Scan for the cell matching the given text and deliver its (x, y) coordinate at center. 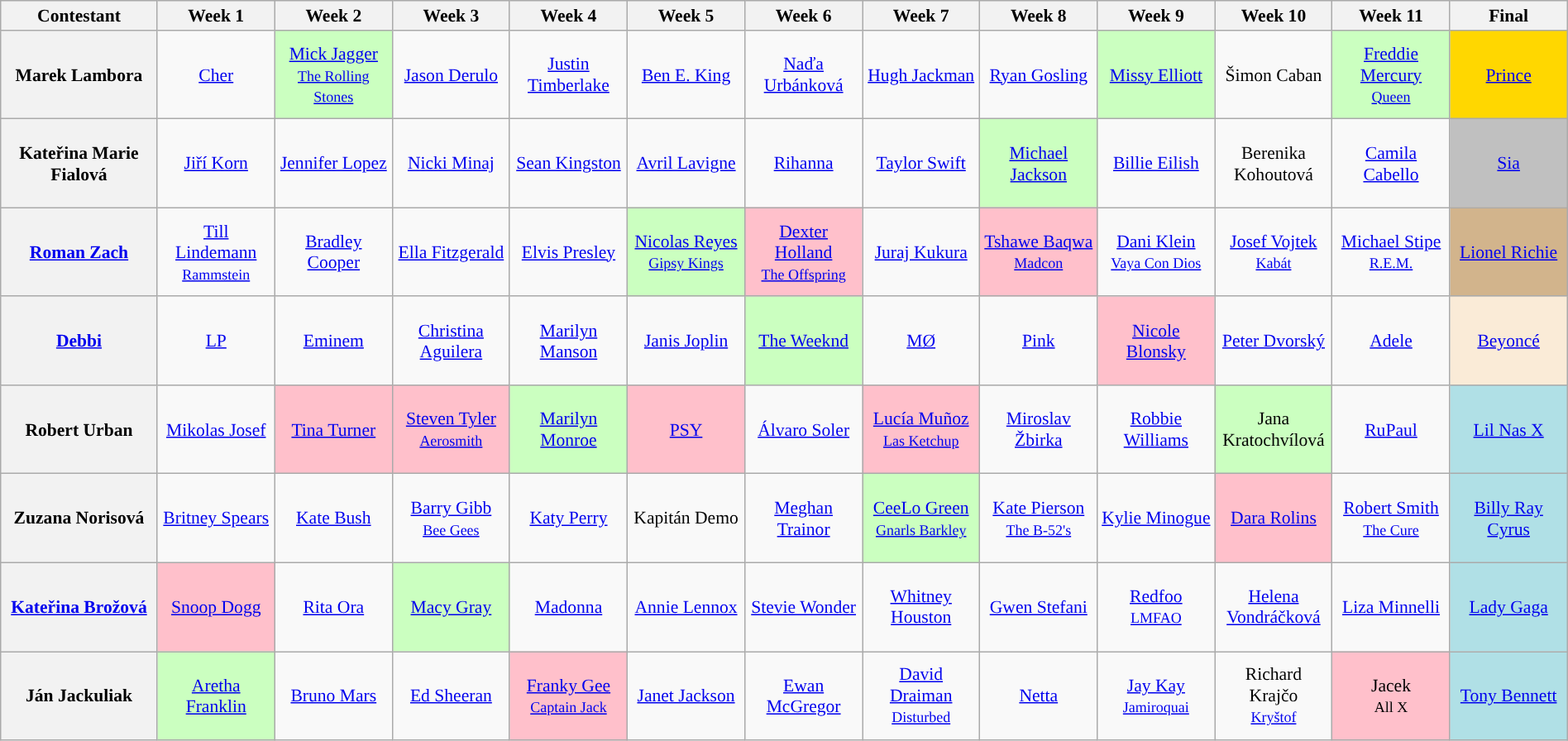
Marilyn Manson (568, 341)
Bradley Cooper (333, 251)
Liza Minnelli (1391, 607)
Beyoncé (1508, 341)
Madonna (568, 607)
Camila Cabello (1391, 164)
Ewan McGregor (804, 696)
Janis Joplin (686, 341)
Justin Timberlake (568, 74)
Sia (1508, 164)
Franky GeeCaptain Jack (568, 696)
Meghan Trainor (804, 518)
Week 2 (333, 16)
Lady Gaga (1508, 607)
Ella Fitzgerald (451, 251)
Helena Vondráčková (1274, 607)
Richard Krajčo Kryštof (1274, 696)
Jana Kratochvílová (1274, 430)
Hugh Jackman (921, 74)
Rita Ora (333, 607)
Peter Dvorský (1274, 341)
Robert SmithThe Cure (1391, 518)
Week 10 (1274, 16)
Week 1 (216, 16)
Debbi (79, 341)
JacekAll X (1391, 696)
Lucía MuñozLas Ketchup (921, 430)
PSY (686, 430)
Snoop Dogg (216, 607)
Steven TylerAerosmith (451, 430)
Pink (1039, 341)
David DraimanDisturbed (921, 696)
CeeLo GreenGnarls Barkley (921, 518)
Dara Rolins (1274, 518)
Roman Zach (79, 251)
Lionel Richie (1508, 251)
Taylor Swift (921, 164)
Adele (1391, 341)
Kate PiersonThe B-52's (1039, 518)
Barry GibbBee Gees (451, 518)
Jennifer Lopez (333, 164)
Contestant (79, 16)
Kateřina Marie Fialová (79, 164)
Ryan Gosling (1039, 74)
Gwen Stefani (1039, 607)
Zuzana Norisová (79, 518)
Billie Eilish (1156, 164)
Whitney Houston (921, 607)
Mikolas Josef (216, 430)
Tony Bennett (1508, 696)
Rihanna (804, 164)
MØ (921, 341)
Nicki Minaj (451, 164)
Avril Lavigne (686, 164)
Week 9 (1156, 16)
Dexter HollandThe Offspring (804, 251)
Ján Jackuliak (79, 696)
LP (216, 341)
Week 4 (568, 16)
Miroslav Žbirka (1039, 430)
Kateřina Brožová (79, 607)
Marek Lambora (79, 74)
Álvaro Soler (804, 430)
Mick JaggerThe Rolling Stones (333, 74)
Week 8 (1039, 16)
Michael Jackson (1039, 164)
Britney Spears (216, 518)
Kate Bush (333, 518)
Robbie Williams (1156, 430)
Week 7 (921, 16)
Šimon Caban (1274, 74)
Tina Turner (333, 430)
Missy Elliott (1156, 74)
Final (1508, 16)
Jiří Korn (216, 164)
Elvis Presley (568, 251)
Kapitán Demo (686, 518)
Katy Perry (568, 518)
Annie Lennox (686, 607)
Nicolas ReyesGipsy Kings (686, 251)
Robert Urban (79, 430)
Eminem (333, 341)
Bruno Mars (333, 696)
Janet Jackson (686, 696)
Berenika Kohoutová (1274, 164)
Freddie MercuryQueen (1391, 74)
Ben E. King (686, 74)
Naďa Urbánková (804, 74)
Week 5 (686, 16)
Week 3 (451, 16)
Lil Nas X (1508, 430)
Christina Aguilera (451, 341)
Nicole Blonsky (1156, 341)
Josef Vojtek Kabát (1274, 251)
Marilyn Monroe (568, 430)
Macy Gray (451, 607)
Dani KleinVaya Con Dios (1156, 251)
Week 6 (804, 16)
Stevie Wonder (804, 607)
Sean Kingston (568, 164)
Cher (216, 74)
Week 11 (1391, 16)
Jason Derulo (451, 74)
Billy Ray Cyrus (1508, 518)
Michael StipeR.E.M. (1391, 251)
Aretha Franklin (216, 696)
Juraj Kukura (921, 251)
The Weeknd (804, 341)
RedfooLMFAO (1156, 607)
Ed Sheeran (451, 696)
RuPaul (1391, 430)
Till LindemannRammstein (216, 251)
Jay KayJamiroquai (1156, 696)
Prince (1508, 74)
Kylie Minogue (1156, 518)
Tshawe BaqwaMadcon (1039, 251)
Netta (1039, 696)
